From the cell containing the given text, extract its center point as [x, y] coordinate. 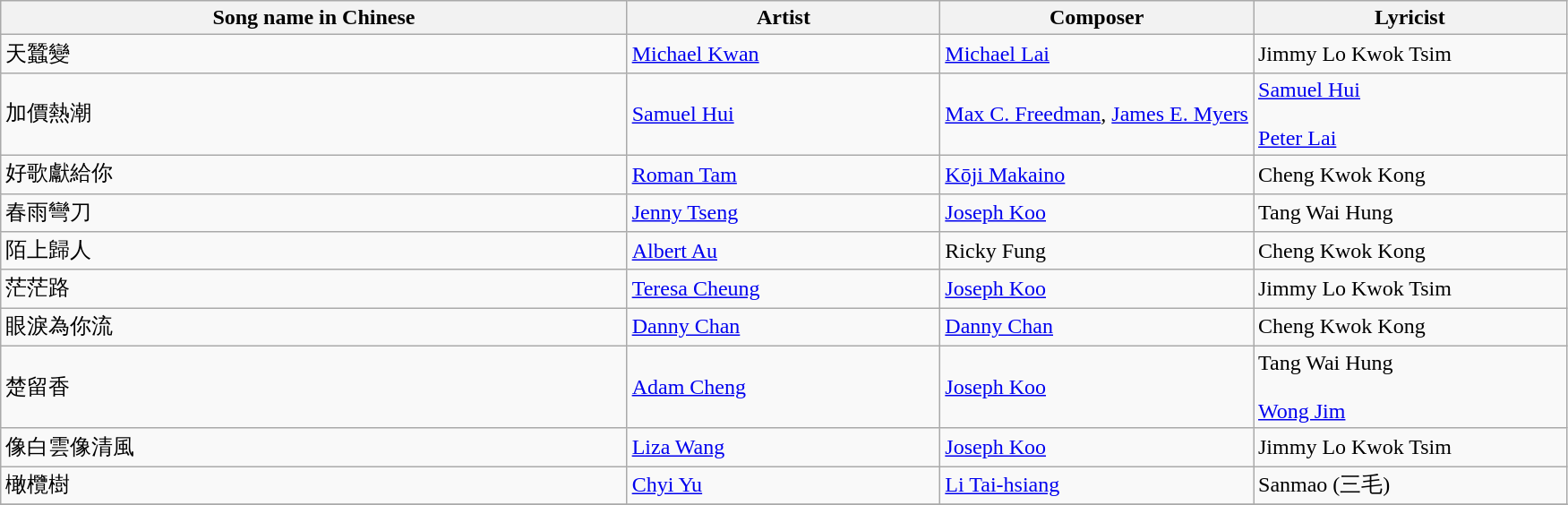
Samuel Hui [784, 114]
Albert Au [784, 251]
Ricky Fung [1097, 251]
Chyi Yu [784, 485]
Jenny Tseng [784, 213]
加價熱潮 [313, 114]
橄欖樹 [313, 485]
茫茫路 [313, 288]
春雨彎刀 [313, 213]
陌上歸人 [313, 251]
Sanmao (三毛) [1410, 485]
楚留香 [313, 387]
Li Tai-hsiang [1097, 485]
像白雲像清風 [313, 448]
Artist [784, 18]
Samuel HuiPeter Lai [1410, 114]
Kōji Makaino [1097, 174]
Max C. Freedman, James E. Myers [1097, 114]
Teresa Cheung [784, 288]
Liza Wang [784, 448]
眼淚為你流 [313, 328]
Roman Tam [784, 174]
Tang Wai Hung [1410, 213]
Michael Lai [1097, 54]
Lyricist [1410, 18]
Tang Wai HungWong Jim [1410, 387]
Adam Cheng [784, 387]
Song name in Chinese [313, 18]
天蠶變 [313, 54]
Composer [1097, 18]
Michael Kwan [784, 54]
好歌獻給你 [313, 174]
